From the cell containing the given text, extract its center point as (X, Y) coordinate. 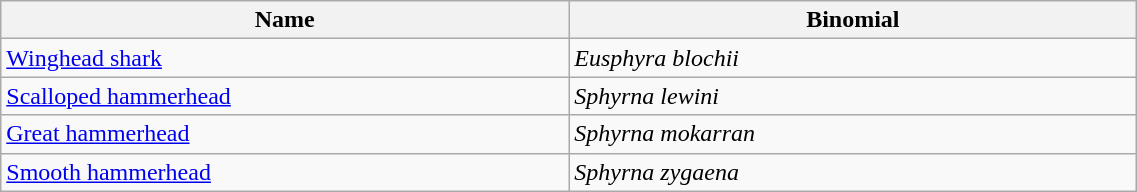
Sphyrna lewini (853, 96)
Eusphyra blochii (853, 58)
Sphyrna zygaena (853, 172)
Great hammerhead (285, 134)
Name (285, 20)
Sphyrna mokarran (853, 134)
Winghead shark (285, 58)
Scalloped hammerhead (285, 96)
Smooth hammerhead (285, 172)
Binomial (853, 20)
